Search for the cell housing the specified text and yield its (x, y) center coordinate. 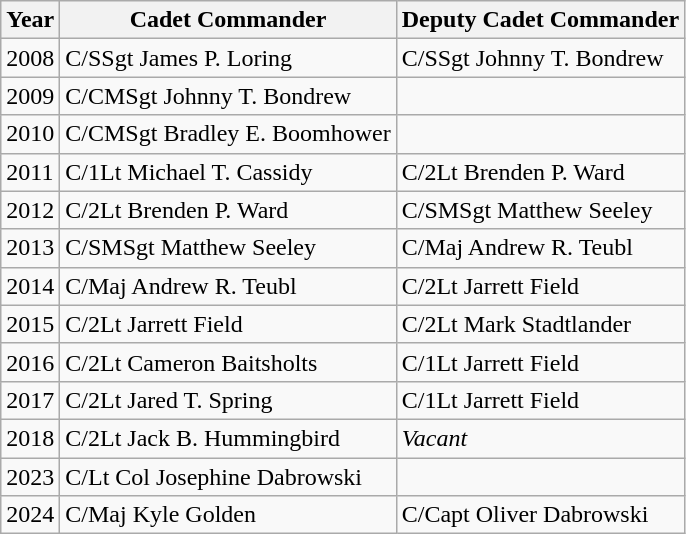
C/2Lt Cameron Baitsholts (228, 362)
2014 (30, 286)
C/2Lt Jared T. Spring (228, 400)
C/2Lt Mark Stadtlander (540, 324)
2017 (30, 400)
2013 (30, 248)
C/1Lt Michael T. Cassidy (228, 172)
C/Maj Kyle Golden (228, 515)
2023 (30, 477)
C/SSgt Johnny T. Bondrew (540, 58)
2008 (30, 58)
C/SSgt James P. Loring (228, 58)
2012 (30, 210)
2024 (30, 515)
C/CMSgt Johnny T. Bondrew (228, 96)
Year (30, 20)
2010 (30, 134)
Deputy Cadet Commander (540, 20)
2018 (30, 438)
C/CMSgt Bradley E. Boomhower (228, 134)
2009 (30, 96)
2016 (30, 362)
C/2Lt Jack B. Hummingbird (228, 438)
Vacant (540, 438)
Cadet Commander (228, 20)
C/Capt Oliver Dabrowski (540, 515)
C/Lt Col Josephine Dabrowski (228, 477)
2011 (30, 172)
2015 (30, 324)
